Extract the [x, y] coordinate from the center of the cell holding the provided text.  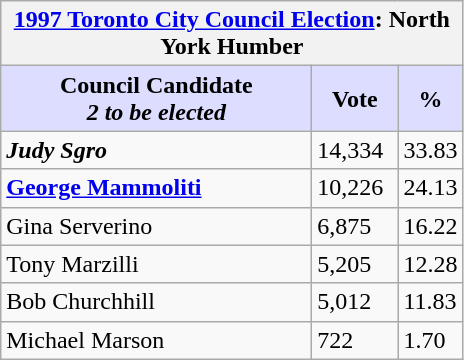
Council Candidate 2 to be elected [156, 98]
33.83 [430, 150]
Tony Marzilli [156, 264]
5,012 [355, 302]
24.13 [430, 188]
16.22 [430, 226]
Michael Marson [156, 340]
Bob Churchhill [156, 302]
722 [355, 340]
% [430, 98]
Gina Serverino [156, 226]
12.28 [430, 264]
1.70 [430, 340]
1997 Toronto City Council Election: North York Humber [232, 34]
Judy Sgro [156, 150]
10,226 [355, 188]
Vote [355, 98]
11.83 [430, 302]
6,875 [355, 226]
George Mammoliti [156, 188]
5,205 [355, 264]
14,334 [355, 150]
